Return the [x, y] coordinate for the center point of the cell that contains the specified text.  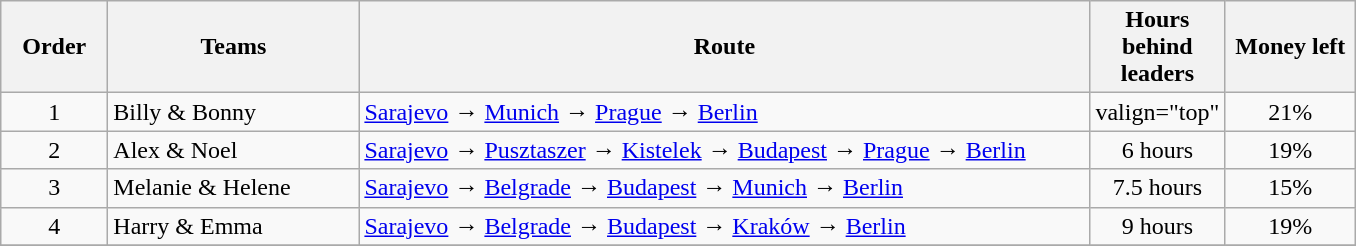
3 [54, 188]
valign="top" [1158, 112]
4 [54, 226]
Money left [1290, 47]
9 hours [1158, 226]
Sarajevo → Munich → Prague → Berlin [724, 112]
Hours behind leaders [1158, 47]
2 [54, 150]
Alex & Noel [234, 150]
15% [1290, 188]
Order [54, 47]
Melanie & Helene [234, 188]
Billy & Bonny [234, 112]
Sarajevo → Belgrade → Budapest → Munich → Berlin [724, 188]
7.5 hours [1158, 188]
21% [1290, 112]
Harry & Emma [234, 226]
Sarajevo → Belgrade → Budapest → Kraków → Berlin [724, 226]
6 hours [1158, 150]
1 [54, 112]
Teams [234, 47]
Sarajevo → Pusztaszer → Kistelek → Budapest → Prague → Berlin [724, 150]
Route [724, 47]
